Provide the [x, y] coordinate of the cell's center where the given text is located.  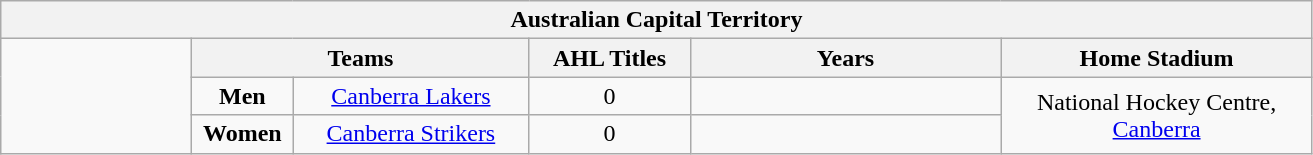
National Hockey Centre,Canberra [1156, 115]
Men [242, 96]
AHL Titles [610, 58]
Canberra Strikers [411, 134]
Years [846, 58]
Canberra Lakers [411, 96]
Teams [360, 58]
Women [242, 134]
Australian Capital Territory [656, 20]
Home Stadium [1156, 58]
